Detect which cell encompasses the target text, then output its [x, y] center coordinate. 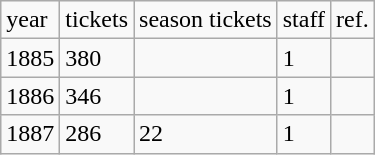
286 [97, 134]
1887 [30, 134]
1886 [30, 96]
tickets [97, 20]
year [30, 20]
22 [206, 134]
346 [97, 96]
staff [304, 20]
season tickets [206, 20]
1885 [30, 58]
ref. [352, 20]
380 [97, 58]
